Find where the given text appears and provide that cell's center as [x, y] coordinate. 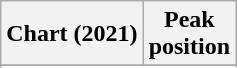
Chart (2021) [72, 34]
Peakposition [189, 34]
